Return [X, Y] of the center of cell containing provided text 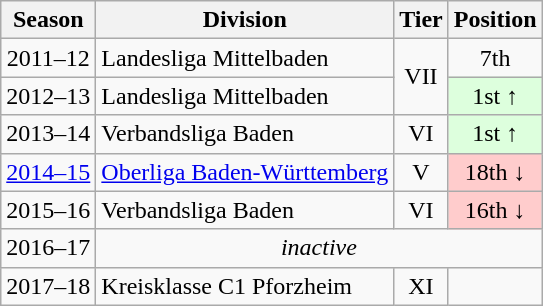
2017–18 [48, 286]
2015–16 [48, 210]
V [422, 172]
VII [422, 77]
2012–13 [48, 96]
Tier [422, 20]
Season [48, 20]
18th ↓ [495, 172]
2016–17 [48, 248]
16th ↓ [495, 210]
Oberliga Baden-Württemberg [245, 172]
Position [495, 20]
2013–14 [48, 134]
XI [422, 286]
2011–12 [48, 58]
2014–15 [48, 172]
Kreisklasse C1 Pforzheim [245, 286]
Division [245, 20]
7th [495, 58]
inactive [319, 248]
